Search for the cell housing the specified text and yield its (x, y) center coordinate. 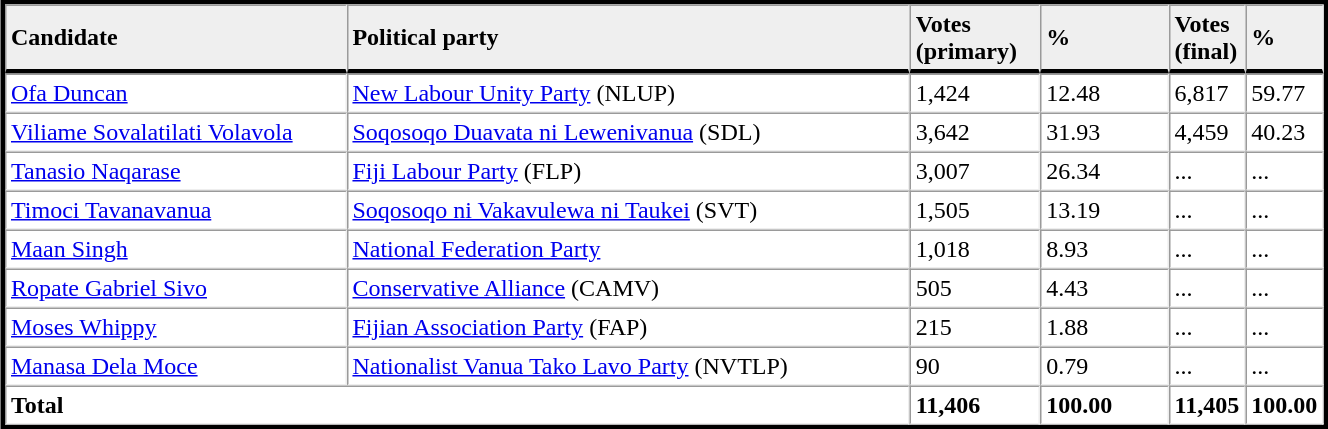
Fiji Labour Party (FLP) (628, 172)
Soqosoqo Duavata ni Lewenivanua (SDL) (628, 132)
National Federation Party (628, 250)
Timoci Tavanavanua (176, 210)
1.88 (1104, 328)
3,642 (976, 132)
13.19 (1104, 210)
Total (458, 406)
Conservative Alliance (CAMV) (628, 288)
505 (976, 288)
Manasa Dela Moce (176, 366)
12.48 (1104, 94)
31.93 (1104, 132)
6,817 (1206, 94)
Soqosoqo ni Vakavulewa ni Taukei (SVT) (628, 210)
Votes(primary) (976, 38)
Candidate (176, 38)
0.79 (1104, 366)
215 (976, 328)
Maan Singh (176, 250)
Tanasio Naqarase (176, 172)
Fijian Association Party (FAP) (628, 328)
59.77 (1284, 94)
Moses Whippy (176, 328)
4,459 (1206, 132)
26.34 (1104, 172)
3,007 (976, 172)
Ofa Duncan (176, 94)
11,406 (976, 406)
Political party (628, 38)
40.23 (1284, 132)
8.93 (1104, 250)
Nationalist Vanua Tako Lavo Party (NVTLP) (628, 366)
4.43 (1104, 288)
1,505 (976, 210)
1,018 (976, 250)
Ropate Gabriel Sivo (176, 288)
1,424 (976, 94)
Viliame Sovalatilati Volavola (176, 132)
90 (976, 366)
New Labour Unity Party (NLUP) (628, 94)
11,405 (1206, 406)
Votes(final) (1206, 38)
